Extract the (x, y) coordinate from the center of the cell holding the provided text.  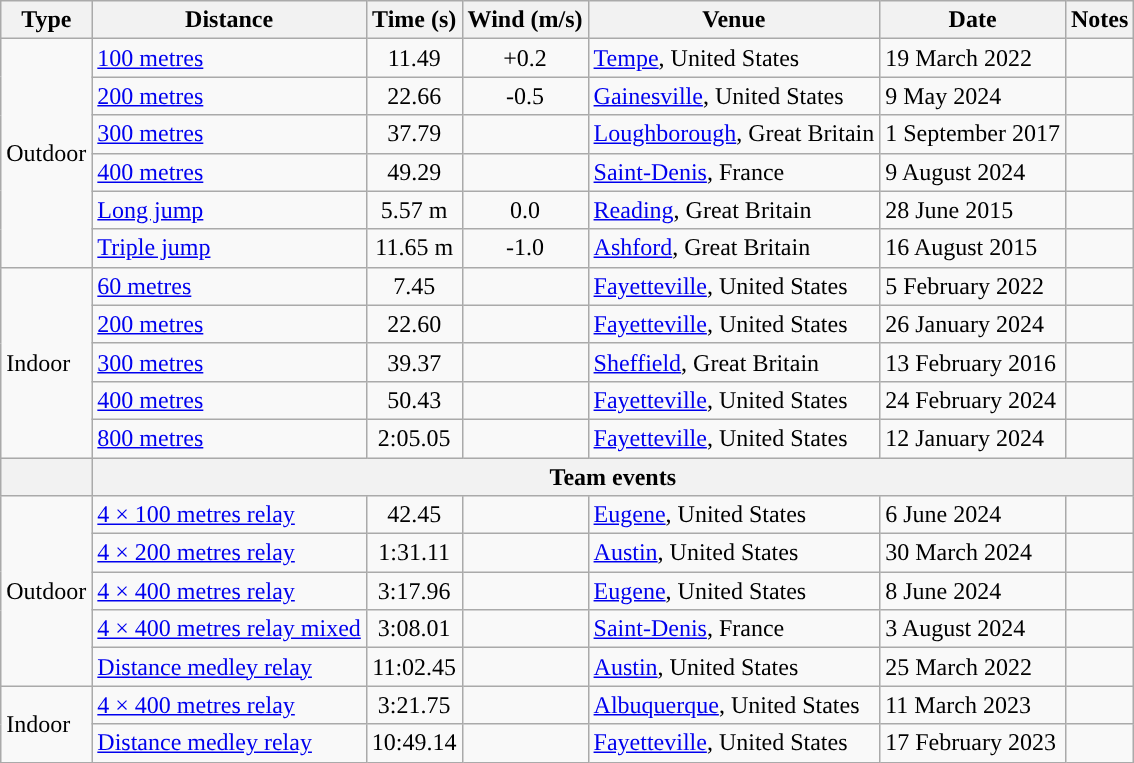
37.79 (414, 134)
Triple jump (230, 248)
2:05.05 (414, 438)
-1.0 (525, 248)
0.0 (525, 210)
+0.2 (525, 58)
10:49.14 (414, 743)
24 February 2024 (973, 400)
26 January 2024 (973, 324)
Date (973, 20)
Time (s) (414, 20)
11 March 2023 (973, 705)
11.65 m (414, 248)
11:02.45 (414, 667)
Gainesville, United States (734, 96)
9 May 2024 (973, 96)
6 June 2024 (973, 515)
22.60 (414, 324)
4 × 200 metres relay (230, 553)
5.57 m (414, 210)
11.49 (414, 58)
3:21.75 (414, 705)
Wind (m/s) (525, 20)
100 metres (230, 58)
Distance (230, 20)
3:17.96 (414, 591)
Team events (613, 477)
Venue (734, 20)
1 September 2017 (973, 134)
19 March 2022 (973, 58)
-0.5 (525, 96)
60 metres (230, 286)
7.45 (414, 286)
3:08.01 (414, 629)
Albuquerque, United States (734, 705)
Type (46, 20)
Reading, Great Britain (734, 210)
8 June 2024 (973, 591)
17 February 2023 (973, 743)
30 March 2024 (973, 553)
13 February 2016 (973, 362)
3 August 2024 (973, 629)
16 August 2015 (973, 248)
39.37 (414, 362)
9 August 2024 (973, 172)
12 January 2024 (973, 438)
49.29 (414, 172)
4 × 400 metres relay mixed (230, 629)
Sheffield, Great Britain (734, 362)
4 × 100 metres relay (230, 515)
Long jump (230, 210)
Loughborough, Great Britain (734, 134)
5 February 2022 (973, 286)
42.45 (414, 515)
800 metres (230, 438)
25 March 2022 (973, 667)
28 June 2015 (973, 210)
1:31.11 (414, 553)
Ashford, Great Britain (734, 248)
Notes (1099, 20)
22.66 (414, 96)
Tempe, United States (734, 58)
50.43 (414, 400)
